Provide the [x, y] coordinate of the cell's center where the given text is located.  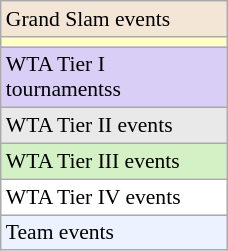
WTA Tier IV events [114, 197]
WTA Tier III events [114, 162]
WTA Tier I tournamentss [114, 78]
Team events [114, 233]
WTA Tier II events [114, 126]
Grand Slam events [114, 19]
